Find where the given text appears and provide that cell's center as [X, Y] coordinate. 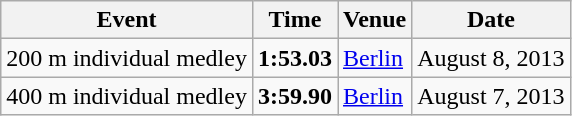
3:59.90 [294, 96]
Date [491, 20]
Time [294, 20]
1:53.03 [294, 58]
Event [127, 20]
200 m individual medley [127, 58]
400 m individual medley [127, 96]
Venue [375, 20]
August 8, 2013 [491, 58]
August 7, 2013 [491, 96]
